Search for the cell housing the specified text and yield its [x, y] center coordinate. 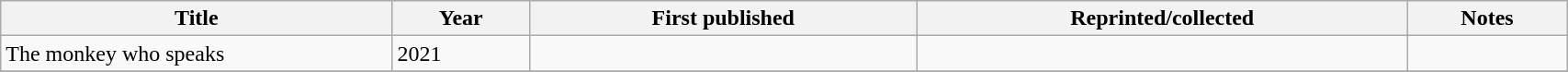
Year [461, 18]
First published [724, 18]
2021 [461, 54]
The monkey who speaks [197, 54]
Notes [1486, 18]
Reprinted/collected [1162, 18]
Title [197, 18]
